Find where the given text appears and provide that cell's center as [X, Y] coordinate. 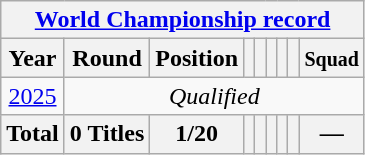
Squad [332, 58]
0 Titles [107, 134]
Qualified [214, 96]
2025 [33, 96]
— [332, 134]
1/20 [197, 134]
Year [33, 58]
Position [197, 58]
Total [33, 134]
World Championship record [183, 20]
Round [107, 58]
